Return the (X, Y) coordinate for the center point of the cell that contains the specified text.  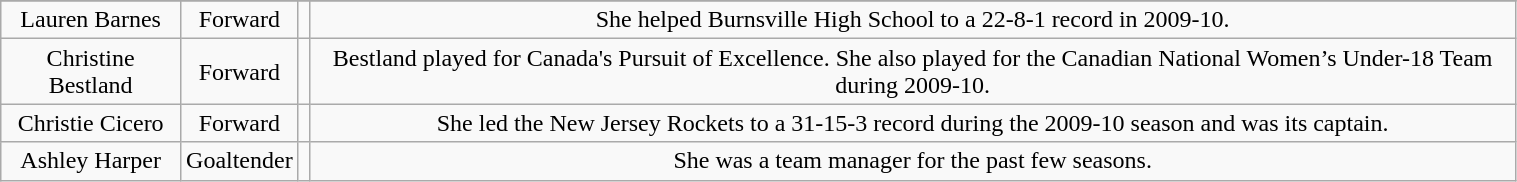
Ashley Harper (91, 161)
Bestland played for Canada's Pursuit of Excellence. She also played for the Canadian National Women’s Under-18 Team during 2009-10. (912, 72)
Lauren Barnes (91, 20)
She was a team manager for the past few seasons. (912, 161)
She led the New Jersey Rockets to a 31-15-3 record during the 2009-10 season and was its captain. (912, 123)
Goaltender (240, 161)
She helped Burnsville High School to a 22-8-1 record in 2009-10. (912, 20)
Christie Cicero (91, 123)
Christine Bestland (91, 72)
